For the text-containing cell, return its midpoint in [X, Y] coordinate format. 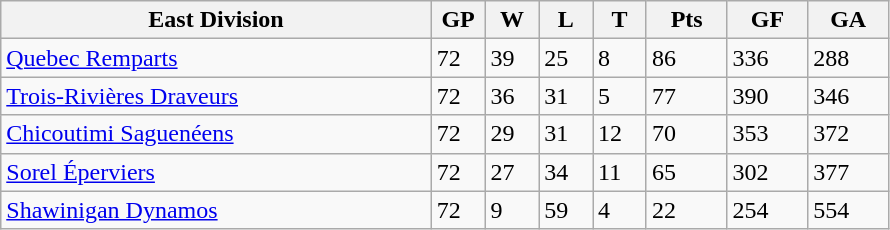
12 [620, 134]
29 [512, 134]
East Division [216, 20]
77 [686, 96]
254 [768, 210]
390 [768, 96]
GP [458, 20]
27 [512, 172]
372 [848, 134]
L [566, 20]
22 [686, 210]
346 [848, 96]
39 [512, 58]
86 [686, 58]
288 [848, 58]
Chicoutimi Saguenéens [216, 134]
11 [620, 172]
Shawinigan Dynamos [216, 210]
377 [848, 172]
GA [848, 20]
336 [768, 58]
W [512, 20]
25 [566, 58]
Pts [686, 20]
554 [848, 210]
9 [512, 210]
65 [686, 172]
4 [620, 210]
36 [512, 96]
Sorel Éperviers [216, 172]
70 [686, 134]
302 [768, 172]
T [620, 20]
59 [566, 210]
353 [768, 134]
GF [768, 20]
Quebec Remparts [216, 58]
34 [566, 172]
5 [620, 96]
8 [620, 58]
Trois-Rivières Draveurs [216, 96]
